Locate the cell with the specified text and output its (X, Y) center coordinate. 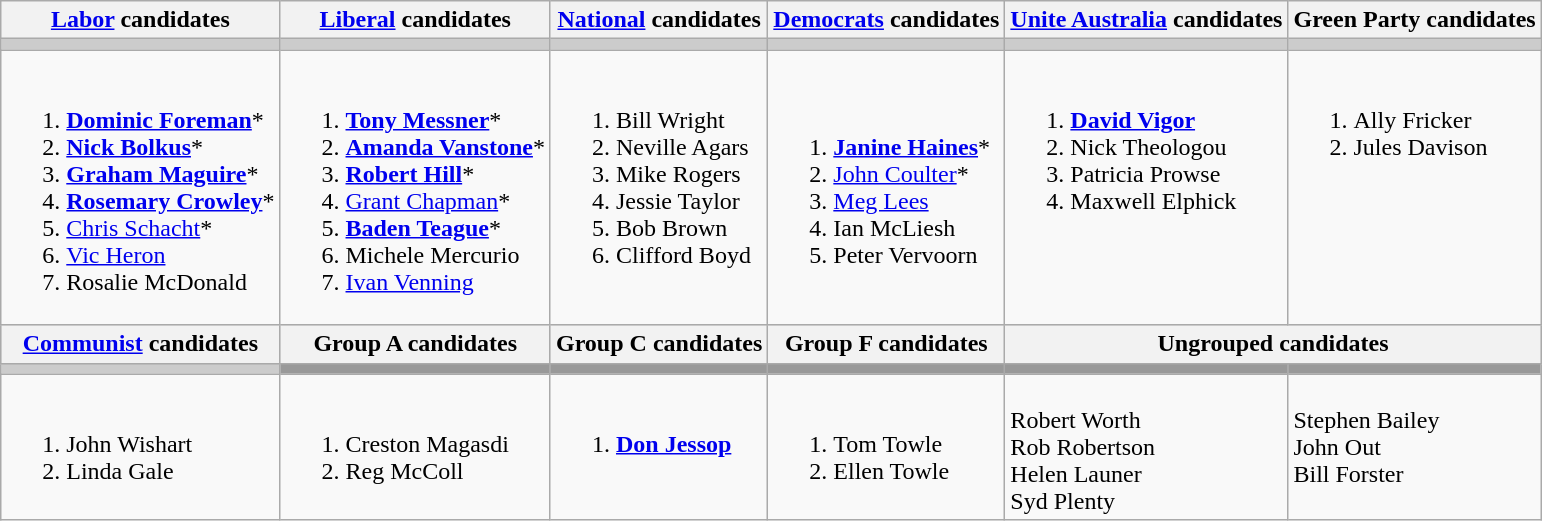
Stephen Bailey John Out Bill Forster (1414, 447)
Ally FrickerJules Davison (1414, 188)
Creston MagasdiReg McColl (415, 447)
Liberal candidates (415, 20)
Unite Australia candidates (1146, 20)
Labor candidates (140, 20)
John WishartLinda Gale (140, 447)
National candidates (658, 20)
Robert Worth Rob Robertson Helen Launer Syd Plenty (1146, 447)
Dominic Foreman*Nick Bolkus*Graham Maguire*Rosemary Crowley*Chris Schacht*Vic HeronRosalie McDonald (140, 188)
Green Party candidates (1414, 20)
Group C candidates (658, 344)
Tony Messner*Amanda Vanstone*Robert Hill*Grant Chapman*Baden Teague*Michele MercurioIvan Venning (415, 188)
Communist candidates (140, 344)
Bill WrightNeville AgarsMike RogersJessie TaylorBob BrownClifford Boyd (658, 188)
Group F candidates (886, 344)
Don Jessop (658, 447)
Democrats candidates (886, 20)
Janine Haines*John Coulter*Meg LeesIan McLieshPeter Vervoorn (886, 188)
Ungrouped candidates (1273, 344)
David VigorNick TheologouPatricia ProwseMaxwell Elphick (1146, 188)
Tom TowleEllen Towle (886, 447)
Group A candidates (415, 344)
